Output the [X, Y] coordinate of the center of the cell containing the given text.  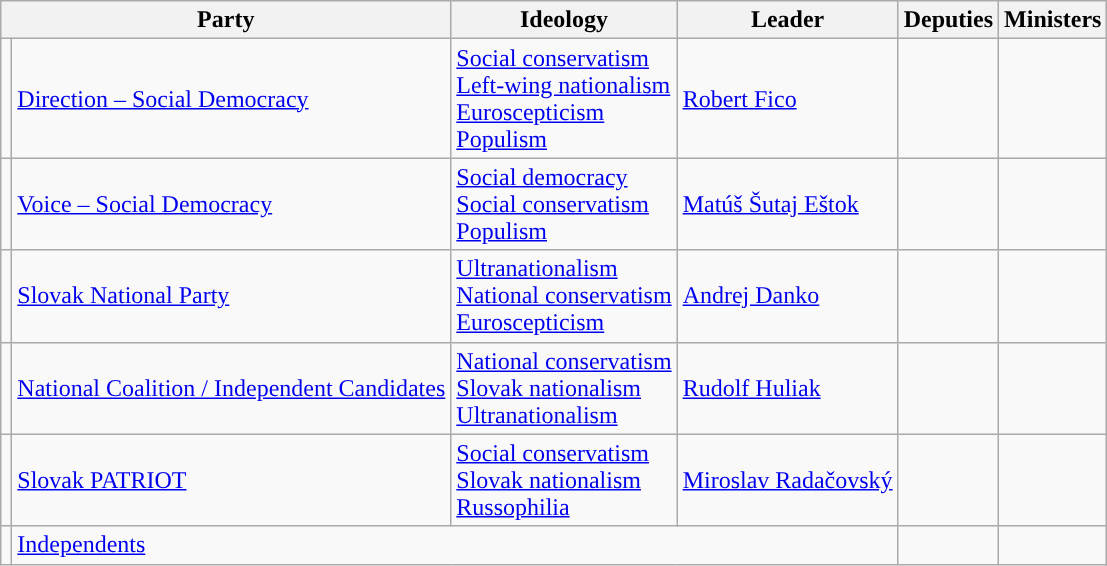
Ideology [564, 20]
Rudolf Huliak [788, 388]
Slovak National Party [232, 296]
Independents [455, 545]
Direction – Social Democracy [232, 98]
Voice – Social Democracy [232, 204]
Slovak PATRIOT [232, 480]
Robert Fico [788, 98]
Party [226, 20]
National Coalition / Independent Candidates [232, 388]
Social conservatismLeft-wing nationalismEuroscepticismPopulism [564, 98]
Matúš Šutaj Eštok [788, 204]
Miroslav Radačovský [788, 480]
Ministers [1053, 20]
Social democracySocial conservatismPopulism [564, 204]
Andrej Danko [788, 296]
National conservatismSlovak nationalismUltranationalism [564, 388]
Deputies [948, 20]
Leader [788, 20]
Social conservatismSlovak nationalismRussophilia [564, 480]
UltranationalismNational conservatismEuroscepticism [564, 296]
